Provide the [X, Y] coordinate of the cell's center where the given text is located.  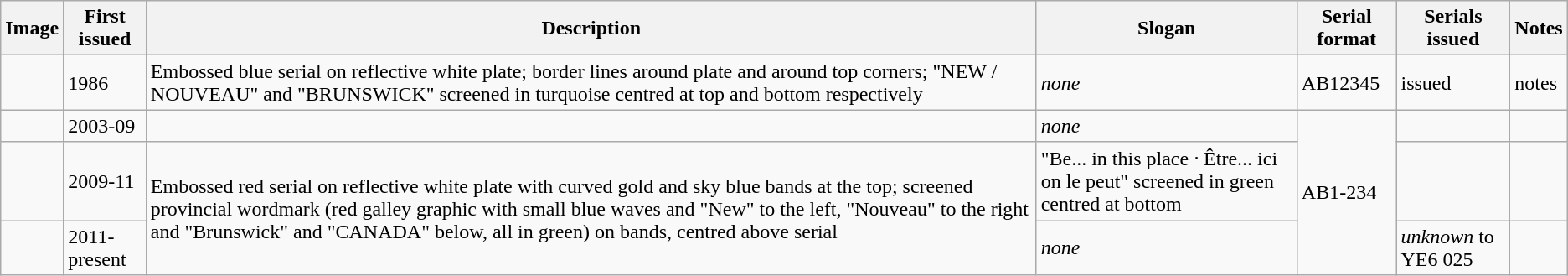
issued [1453, 82]
unknown to YE6 025 [1453, 247]
"Be... in this place ᐧ Être... ici on le peut" screened in green centred at bottom [1166, 181]
Image [32, 29]
notes [1539, 82]
2003-09 [105, 126]
Notes [1539, 29]
1986 [105, 82]
Serial format [1347, 29]
2011-present [105, 247]
AB1-234 [1347, 193]
Slogan [1166, 29]
Description [591, 29]
AB12345 [1347, 82]
Serials issued [1453, 29]
2009-11 [105, 181]
First issued [105, 29]
